For the text-containing cell, return its midpoint in (x, y) coordinate format. 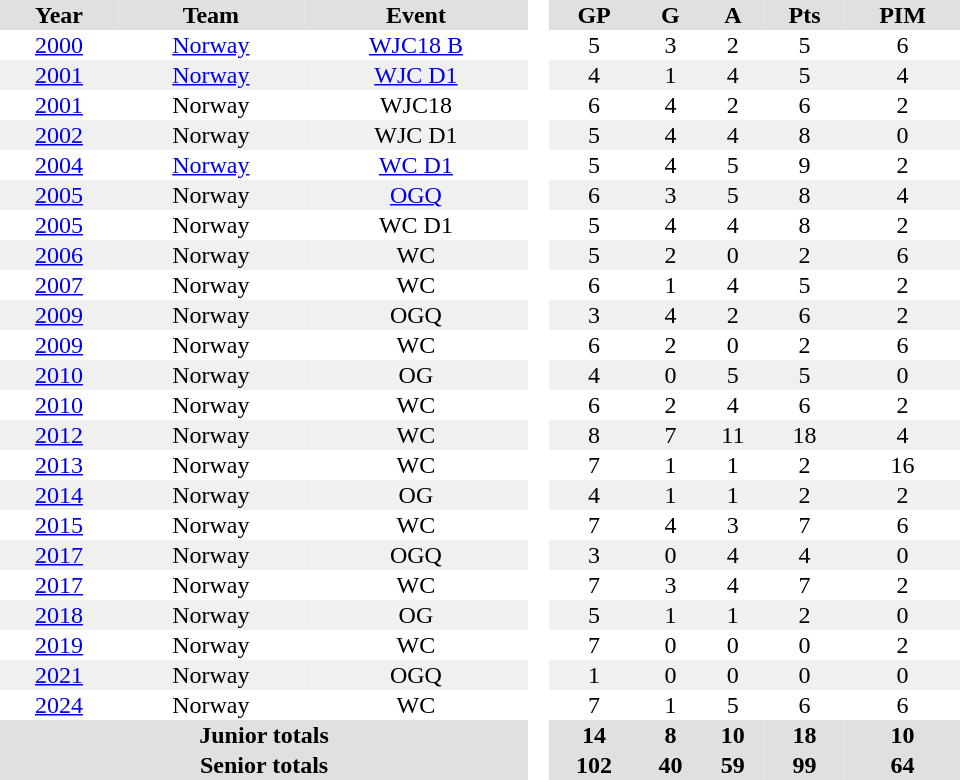
2006 (59, 255)
Junior totals (264, 735)
Event (416, 15)
2019 (59, 645)
WJC18 (416, 105)
2002 (59, 135)
2013 (59, 465)
16 (902, 465)
2012 (59, 435)
A (733, 15)
G (670, 15)
Team (211, 15)
2015 (59, 525)
102 (594, 765)
59 (733, 765)
99 (804, 765)
2014 (59, 495)
WJC18 B (416, 45)
2000 (59, 45)
40 (670, 765)
11 (733, 435)
Pts (804, 15)
2007 (59, 285)
2021 (59, 675)
2004 (59, 165)
2018 (59, 615)
64 (902, 765)
Year (59, 15)
9 (804, 165)
2024 (59, 705)
Senior totals (264, 765)
GP (594, 15)
14 (594, 735)
PIM (902, 15)
